Provide the (x, y) coordinate of the cell's center where the given text is located.  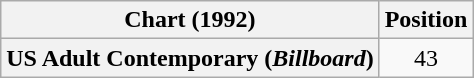
Position (426, 20)
US Adult Contemporary (Billboard) (190, 58)
Chart (1992) (190, 20)
43 (426, 58)
